Search for the cell housing the specified text and yield its (X, Y) center coordinate. 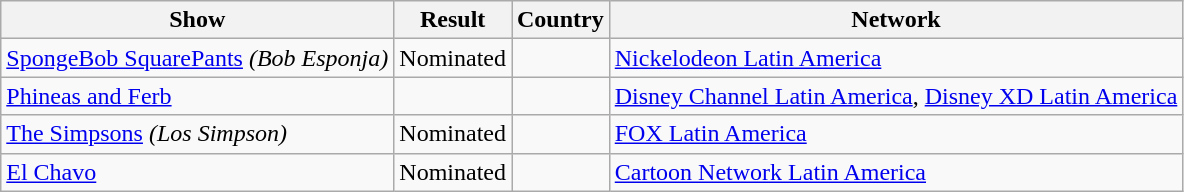
Disney Channel Latin America, Disney XD Latin America (896, 96)
Result (453, 20)
Show (198, 20)
SpongeBob SquarePants (Bob Esponja) (198, 58)
FOX Latin America (896, 134)
The Simpsons (Los Simpson) (198, 134)
Network (896, 20)
El Chavo (198, 172)
Cartoon Network Latin America (896, 172)
Phineas and Ferb (198, 96)
Country (561, 20)
Nickelodeon Latin America (896, 58)
